Locate the cell with the specified text and output its (x, y) center coordinate. 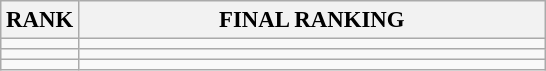
RANK (40, 20)
FINAL RANKING (312, 20)
